Scan for the cell matching the given text and deliver its (X, Y) coordinate at center. 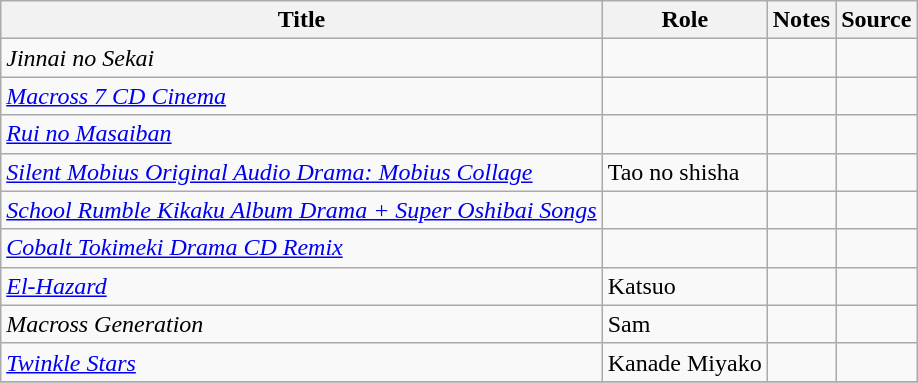
Sam (684, 324)
School Rumble Kikaku Album Drama + Super Oshibai Songs (302, 210)
Jinnai no Sekai (302, 58)
Notes (801, 20)
Twinkle Stars (302, 362)
Silent Mobius Original Audio Drama: Mobius Collage (302, 172)
Kanade Miyako (684, 362)
Cobalt Tokimeki Drama CD Remix (302, 248)
Macross Generation (302, 324)
Macross 7 CD Cinema (302, 96)
Role (684, 20)
Title (302, 20)
Katsuo (684, 286)
Source (876, 20)
El-Hazard (302, 286)
Tao no shisha (684, 172)
Rui no Masaiban (302, 134)
